Extract the (X, Y) coordinate from the center of the cell holding the provided text.  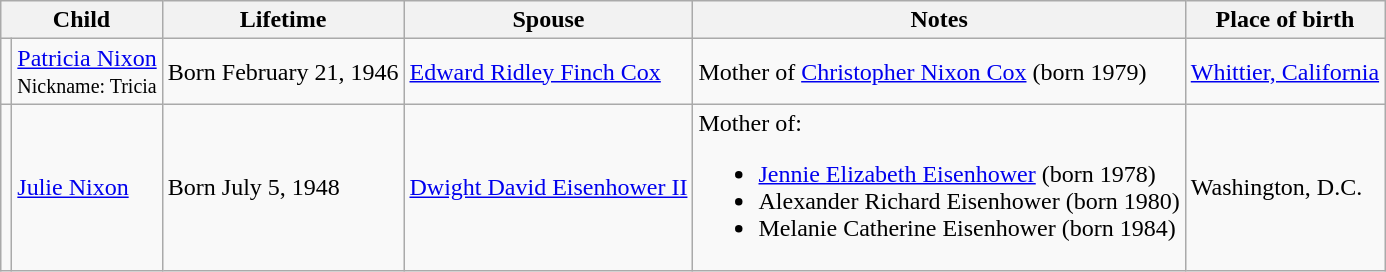
Dwight David Eisenhower II (548, 188)
Born July 5, 1948 (283, 188)
Mother of:Jennie Elizabeth Eisenhower (born 1978)Alexander Richard Eisenhower (born 1980)Melanie Catherine Eisenhower (born 1984) (939, 188)
Born February 21, 1946 (283, 72)
Lifetime (283, 20)
Whittier, California (1284, 72)
Spouse (548, 20)
Mother of Christopher Nixon Cox (born 1979) (939, 72)
Washington, D.C. (1284, 188)
Julie Nixon (87, 188)
Child (82, 20)
Patricia NixonNickname: Tricia (87, 72)
Edward Ridley Finch Cox (548, 72)
Place of birth (1284, 20)
Notes (939, 20)
